Return the [X, Y] coordinate for the center point of the cell that contains the specified text.  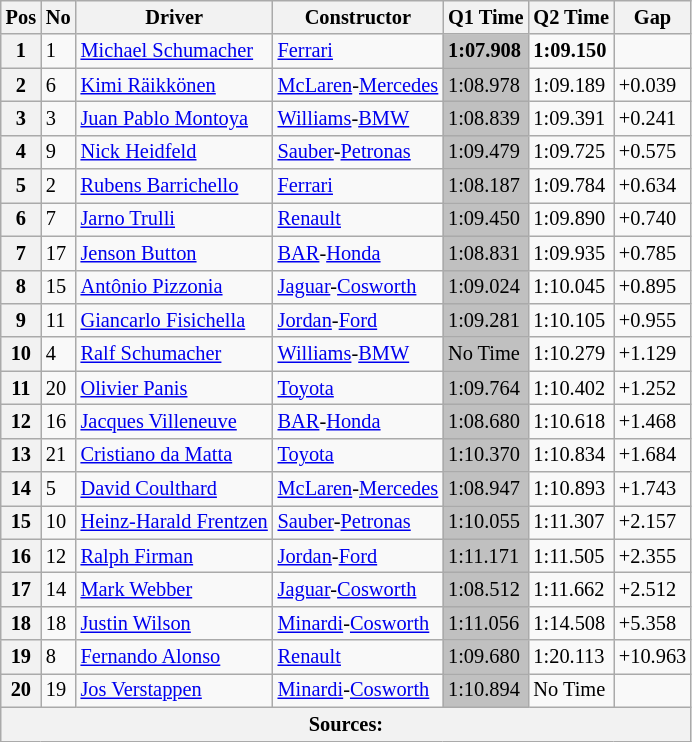
Cristiano da Matta [174, 455]
1:11.505 [570, 556]
1:09.890 [570, 219]
1:09.764 [486, 388]
1:09.725 [570, 152]
Juan Pablo Montoya [174, 118]
1:11.171 [486, 556]
1:08.839 [486, 118]
Gap [652, 17]
1:10.402 [570, 388]
+0.241 [652, 118]
1:09.784 [570, 186]
Nick Heidfeld [174, 152]
+2.157 [652, 522]
1:11.662 [570, 589]
1:10.618 [570, 421]
1:10.045 [570, 287]
1:09.935 [570, 253]
+5.358 [652, 623]
1:20.113 [570, 657]
No [58, 17]
Ralf Schumacher [174, 354]
Rubens Barrichello [174, 186]
1:10.370 [486, 455]
1:09.281 [486, 320]
Olivier Panis [174, 388]
+10.963 [652, 657]
1:10.105 [570, 320]
Sources: [346, 724]
1:08.831 [486, 253]
1:09.680 [486, 657]
Mark Webber [174, 589]
1:08.978 [486, 85]
1:14.508 [570, 623]
1:07.908 [486, 51]
21 [58, 455]
Heinz-Harald Frentzen [174, 522]
1:08.512 [486, 589]
+1.684 [652, 455]
1:09.450 [486, 219]
Giancarlo Fisichella [174, 320]
Q2 Time [570, 17]
1:09.150 [570, 51]
Jarno Trulli [174, 219]
Jacques Villeneuve [174, 421]
+0.039 [652, 85]
+0.575 [652, 152]
1:08.947 [486, 489]
Justin Wilson [174, 623]
1:10.893 [570, 489]
+0.785 [652, 253]
1:08.680 [486, 421]
1:10.055 [486, 522]
1:09.479 [486, 152]
Jenson Button [174, 253]
13 [21, 455]
Jos Verstappen [174, 690]
David Coulthard [174, 489]
1:09.024 [486, 287]
1:11.307 [570, 522]
Pos [21, 17]
Constructor [358, 17]
+1.468 [652, 421]
1:09.189 [570, 85]
+0.634 [652, 186]
+2.512 [652, 589]
+2.355 [652, 556]
+1.252 [652, 388]
1:10.834 [570, 455]
Ralph Firman [174, 556]
+0.740 [652, 219]
Antônio Pizzonia [174, 287]
+1.129 [652, 354]
Driver [174, 17]
1:10.894 [486, 690]
+0.955 [652, 320]
+0.895 [652, 287]
1:08.187 [486, 186]
1:10.279 [570, 354]
1:11.056 [486, 623]
Kimi Räikkönen [174, 85]
Michael Schumacher [174, 51]
1:09.391 [570, 118]
Q1 Time [486, 17]
+1.743 [652, 489]
Fernando Alonso [174, 657]
